Scan for the cell matching the given text and deliver its (X, Y) coordinate at center. 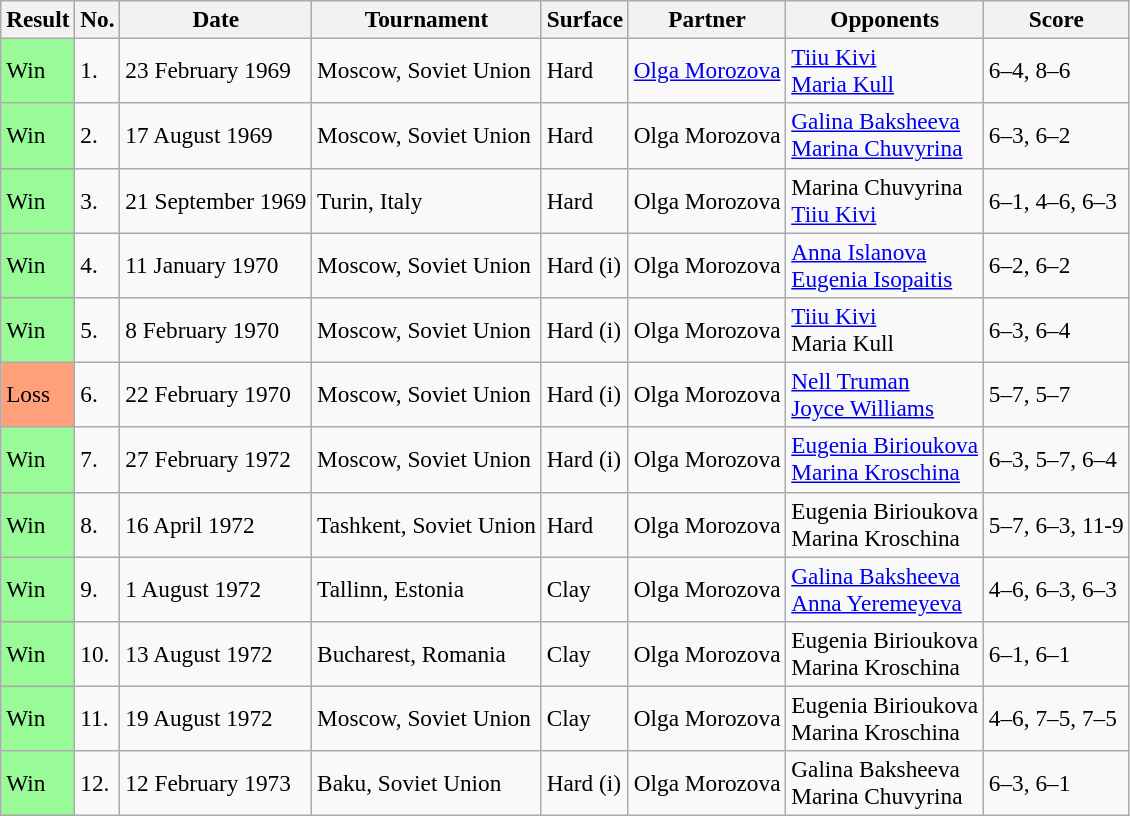
23 February 1969 (216, 70)
3. (98, 200)
5. (98, 330)
Opponents (885, 19)
Result (38, 19)
6–1, 4–6, 6–3 (1056, 200)
5–7, 6–3, 11-9 (1056, 524)
6–3, 6–1 (1056, 784)
Baku, Soviet Union (427, 784)
16 April 1972 (216, 524)
6–4, 8–6 (1056, 70)
Galina Baksheeva Anna Yeremeyeva (885, 588)
Marina Chuvyrina Tiiu Kivi (885, 200)
8 February 1970 (216, 330)
Tashkent, Soviet Union (427, 524)
Date (216, 19)
Tournament (427, 19)
12. (98, 784)
13 August 1972 (216, 654)
6. (98, 394)
22 February 1970 (216, 394)
1 August 1972 (216, 588)
4–6, 6–3, 6–3 (1056, 588)
6–3, 6–2 (1056, 136)
6–3, 5–7, 6–4 (1056, 460)
6–2, 6–2 (1056, 264)
17 August 1969 (216, 136)
Partner (707, 19)
6–1, 6–1 (1056, 654)
10. (98, 654)
Tallinn, Estonia (427, 588)
2. (98, 136)
21 September 1969 (216, 200)
27 February 1972 (216, 460)
19 August 1972 (216, 718)
1. (98, 70)
6–3, 6–4 (1056, 330)
8. (98, 524)
4. (98, 264)
Turin, Italy (427, 200)
Loss (38, 394)
Score (1056, 19)
Bucharest, Romania (427, 654)
Anna Islanova Eugenia Isopaitis (885, 264)
7. (98, 460)
No. (98, 19)
4–6, 7–5, 7–5 (1056, 718)
11 January 1970 (216, 264)
9. (98, 588)
11. (98, 718)
5–7, 5–7 (1056, 394)
12 February 1973 (216, 784)
Surface (584, 19)
Nell Truman Joyce Williams (885, 394)
